Return the [x, y] coordinate for the center point of the cell that contains the specified text.  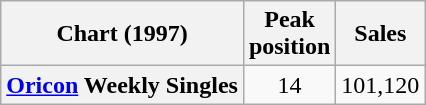
Sales [380, 34]
101,120 [380, 85]
Oricon Weekly Singles [122, 85]
Chart (1997) [122, 34]
14 [289, 85]
Peakposition [289, 34]
